Detect which cell encompasses the target text, then output its [X, Y] center coordinate. 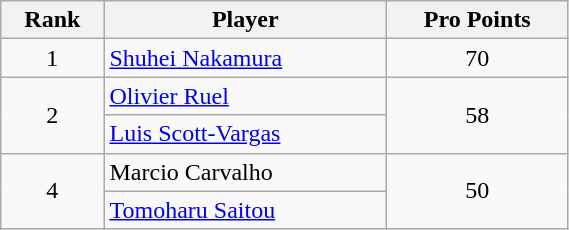
Player [246, 20]
1 [52, 58]
Shuhei Nakamura [246, 58]
Tomoharu Saitou [246, 210]
50 [478, 191]
Marcio Carvalho [246, 172]
70 [478, 58]
Olivier Ruel [246, 96]
4 [52, 191]
Rank [52, 20]
Luis Scott-Vargas [246, 134]
58 [478, 115]
Pro Points [478, 20]
2 [52, 115]
